Find where the given text appears and provide that cell's center as [x, y] coordinate. 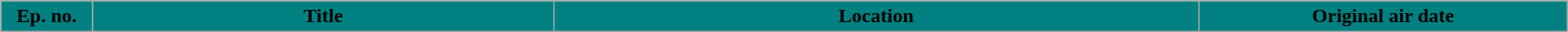
Location [876, 16]
Ep. no. [46, 16]
Title [323, 16]
Original air date [1383, 16]
